Return the (x, y) coordinate for the center point of the cell that contains the specified text.  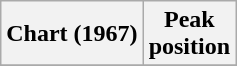
Chart (1967) (72, 34)
Peakposition (189, 34)
